Find where the given text appears and provide that cell's center as (X, Y) coordinate. 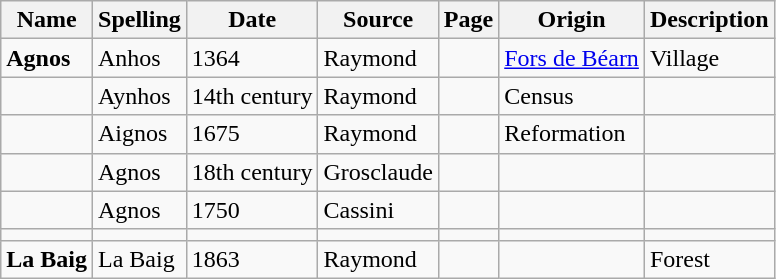
Cassini (378, 210)
Aignos (140, 134)
Date (252, 20)
14th century (252, 96)
18th century (252, 172)
Aynhos (140, 96)
1364 (252, 58)
1750 (252, 210)
Source (378, 20)
Description (709, 20)
Anhos (140, 58)
Reformation (572, 134)
Forest (709, 259)
Fors de Béarn (572, 58)
Grosclaude (378, 172)
Name (47, 20)
Census (572, 96)
1675 (252, 134)
Spelling (140, 20)
Origin (572, 20)
1863 (252, 259)
Page (468, 20)
Village (709, 58)
